Determine the (x, y) coordinate at the center of the cell enclosing the given text.  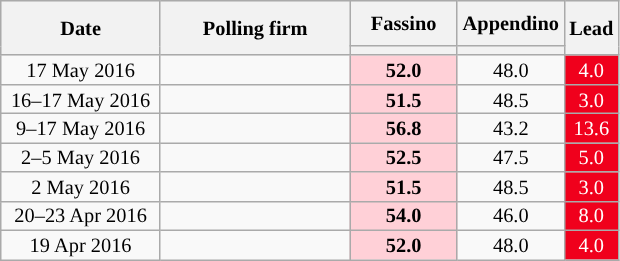
56.8 (404, 128)
19 Apr 2016 (81, 244)
47.5 (510, 156)
8.0 (591, 216)
9–17 May 2016 (81, 128)
2–5 May 2016 (81, 156)
46.0 (510, 216)
17 May 2016 (81, 70)
52.5 (404, 156)
2 May 2016 (81, 186)
20–23 Apr 2016 (81, 216)
Polling firm (255, 28)
16–17 May 2016 (81, 98)
Fassino (404, 22)
13.6 (591, 128)
Lead (591, 28)
54.0 (404, 216)
43.2 (510, 128)
Appendino (510, 22)
Date (81, 28)
5.0 (591, 156)
